Capture the cell that displays the provided text and extract its [X, Y] central coordinate. 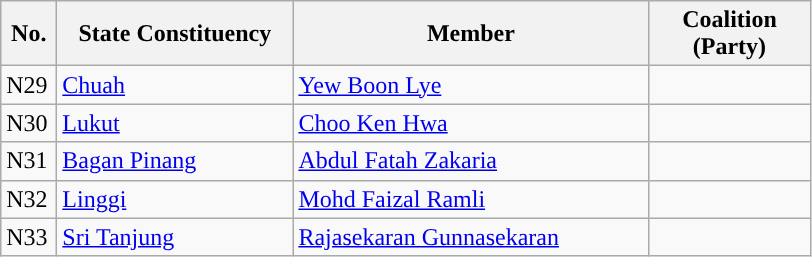
Chuah [175, 85]
Member [471, 34]
Coalition (Party) [730, 34]
Linggi [175, 199]
Choo Ken Hwa [471, 123]
N29 [29, 85]
Lukut [175, 123]
No. [29, 34]
Sri Tanjung [175, 237]
N30 [29, 123]
N31 [29, 161]
Yew Boon Lye [471, 85]
State Constituency [175, 34]
Mohd Faizal Ramli [471, 199]
N33 [29, 237]
N32 [29, 199]
Rajasekaran Gunnasekaran [471, 237]
Abdul Fatah Zakaria [471, 161]
Bagan Pinang [175, 161]
